Return [x, y] of the center of cell containing provided text 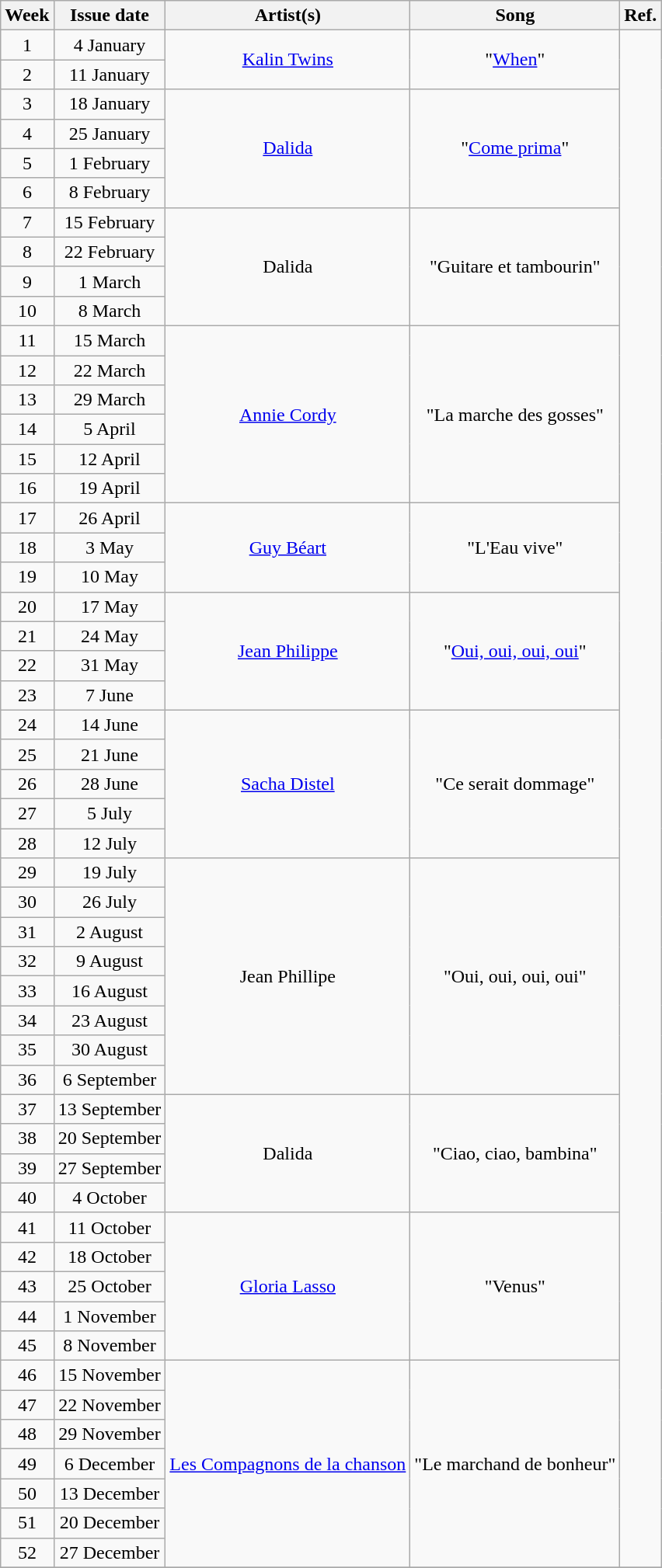
7 [27, 222]
Sacha Distel [287, 784]
29 [27, 873]
6 December [110, 1464]
5 July [110, 813]
9 August [110, 961]
Song [515, 16]
30 [27, 902]
25 January [110, 134]
18 [27, 548]
12 April [110, 459]
16 [27, 488]
Jean Philippe [287, 651]
Kalin Twins [287, 60]
31 May [110, 666]
25 October [110, 1286]
35 [27, 1050]
8 March [110, 311]
Ref. [640, 16]
19 July [110, 873]
19 April [110, 488]
"L'Eau vive" [515, 548]
23 [27, 695]
20 September [110, 1139]
11 October [110, 1227]
24 May [110, 636]
44 [27, 1316]
29 November [110, 1434]
"When" [515, 60]
"Ciao, ciao, bambina" [515, 1153]
33 [27, 991]
26 April [110, 518]
13 December [110, 1493]
26 [27, 784]
2 August [110, 932]
42 [27, 1257]
22 November [110, 1405]
13 September [110, 1109]
15 November [110, 1375]
31 [27, 932]
25 [27, 754]
41 [27, 1227]
28 June [110, 784]
21 June [110, 754]
7 June [110, 695]
Artist(s) [287, 16]
21 [27, 636]
1 March [110, 281]
3 May [110, 548]
29 March [110, 400]
9 [27, 281]
50 [27, 1493]
51 [27, 1523]
5 April [110, 429]
13 [27, 400]
2 [27, 75]
47 [27, 1405]
27 December [110, 1552]
8 [27, 252]
Jean Phillipe [287, 976]
14 June [110, 725]
3 [27, 104]
28 [27, 843]
Week [27, 16]
26 July [110, 902]
16 August [110, 991]
5 [27, 163]
Annie Cordy [287, 414]
20 [27, 607]
4 October [110, 1198]
"Guitare et tambourin" [515, 266]
40 [27, 1198]
10 [27, 311]
4 [27, 134]
Issue date [110, 16]
Guy Béart [287, 548]
8 November [110, 1346]
10 May [110, 577]
22 February [110, 252]
17 May [110, 607]
46 [27, 1375]
36 [27, 1080]
Gloria Lasso [287, 1286]
"Come prima" [515, 148]
"La marche des gosses" [515, 414]
27 [27, 813]
37 [27, 1109]
52 [27, 1552]
45 [27, 1346]
20 December [110, 1523]
"Ce serait dommage" [515, 784]
39 [27, 1168]
19 [27, 577]
48 [27, 1434]
22 [27, 666]
15 February [110, 222]
1 November [110, 1316]
18 January [110, 104]
34 [27, 1020]
18 October [110, 1257]
17 [27, 518]
15 [27, 459]
11 [27, 340]
23 August [110, 1020]
30 August [110, 1050]
32 [27, 961]
6 [27, 193]
38 [27, 1139]
43 [27, 1286]
8 February [110, 193]
4 January [110, 45]
1 February [110, 163]
49 [27, 1464]
1 [27, 45]
11 January [110, 75]
27 September [110, 1168]
14 [27, 429]
12 [27, 370]
22 March [110, 370]
Les Compagnons de la chanson [287, 1464]
6 September [110, 1080]
24 [27, 725]
"Venus" [515, 1286]
15 March [110, 340]
12 July [110, 843]
"Le marchand de bonheur" [515, 1464]
